From the cell containing the given text, extract its center point as (x, y) coordinate. 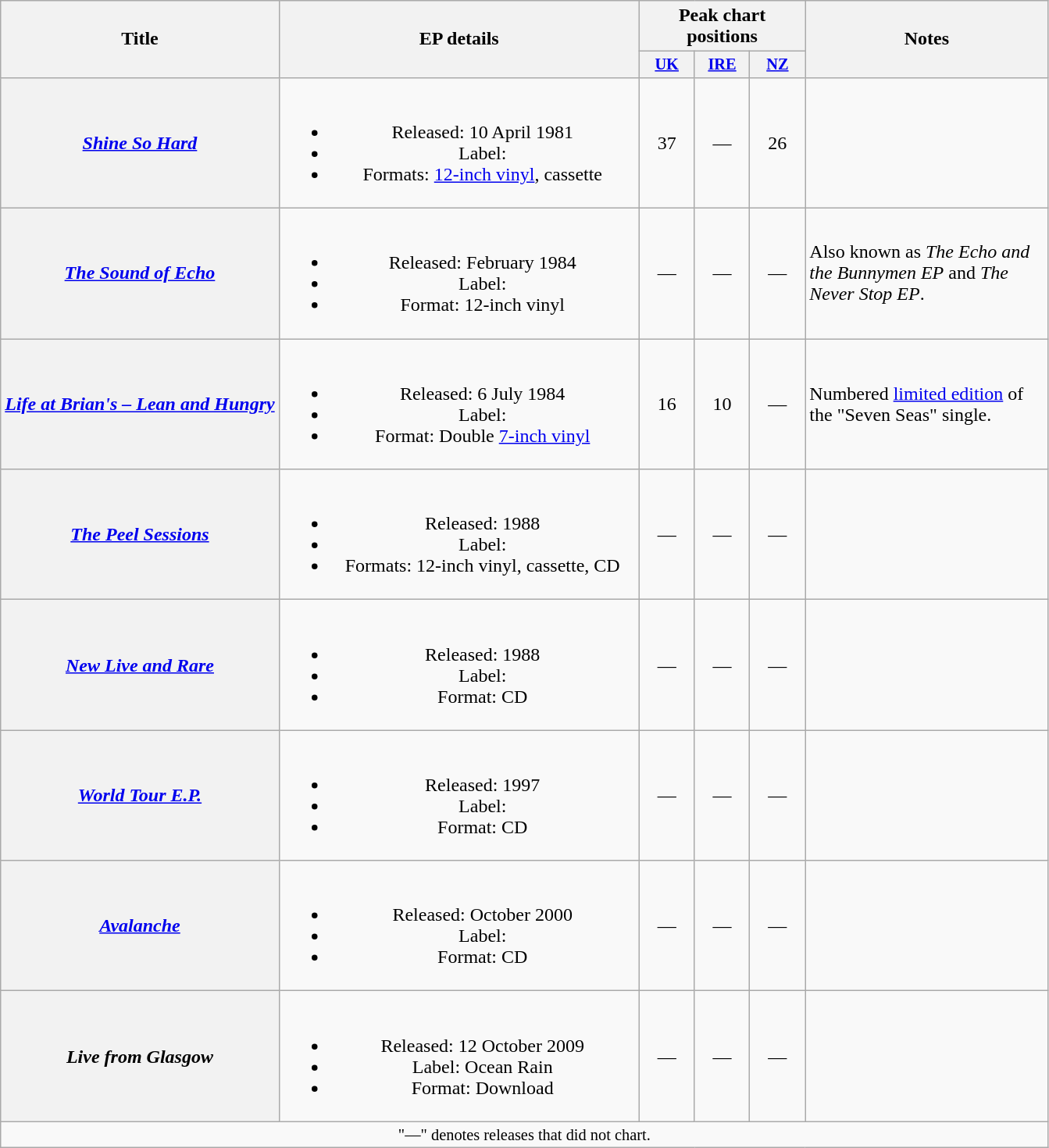
Avalanche (140, 926)
Peak chart positions (722, 27)
Released: October 2000Label: Format: CD (459, 926)
The Peel Sessions (140, 534)
Live from Glasgow (140, 1056)
Numbered limited edition of the "Seven Seas" single. (926, 405)
The Sound of Echo (140, 273)
Released: 12 October 2009Label: Ocean RainFormat: Download (459, 1056)
Also known as The Echo and the Bunnymen EP and The Never Stop EP. (926, 273)
16 (667, 405)
Released: 10 April 1981Label: Formats: 12-inch vinyl, cassette (459, 142)
Shine So Hard (140, 142)
Released: February 1984Label: Format: 12-inch vinyl (459, 273)
37 (667, 142)
IRE (722, 65)
NZ (778, 65)
Notes (926, 39)
Life at Brian's – Lean and Hungry (140, 405)
New Live and Rare (140, 665)
Released: 6 July 1984Label: Format: Double 7-inch vinyl (459, 405)
"—" denotes releases that did not chart. (525, 1135)
Released: 1988Label: Formats: 12-inch vinyl, cassette, CD (459, 534)
EP details (459, 39)
World Tour E.P. (140, 795)
26 (778, 142)
UK (667, 65)
Released: 1988Label: Format: CD (459, 665)
Title (140, 39)
Released: 1997Label: Format: CD (459, 795)
10 (722, 405)
